Output the (X, Y) coordinate of the center of the cell containing the given text.  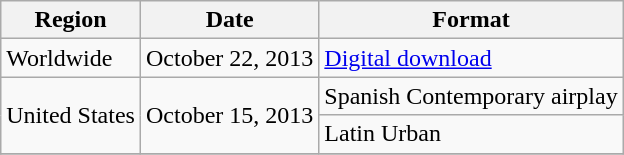
Date (229, 20)
United States (71, 115)
Format (471, 20)
Worldwide (71, 58)
Digital download (471, 58)
Region (71, 20)
October 15, 2013 (229, 115)
October 22, 2013 (229, 58)
Spanish Contemporary airplay (471, 96)
Latin Urban (471, 134)
